Determine the [x, y] coordinate at the center of the cell enclosing the given text.  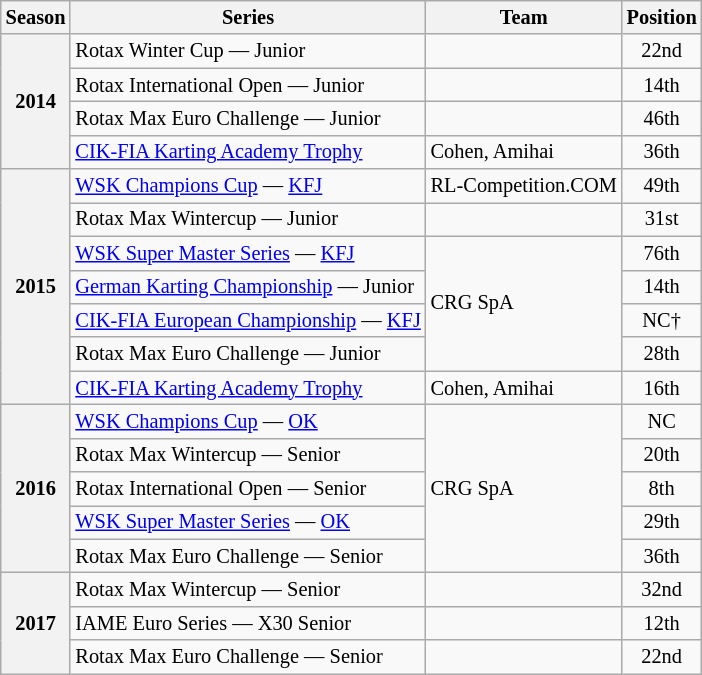
RL-Competition.COM [524, 186]
WSK Super Master Series — OK [248, 522]
Season [36, 17]
WSK Champions Cup — OK [248, 421]
28th [662, 354]
20th [662, 455]
46th [662, 118]
NC† [662, 320]
Series [248, 17]
Position [662, 17]
German Karting Championship — Junior [248, 287]
12th [662, 623]
Rotax Winter Cup — Junior [248, 51]
Team [524, 17]
WSK Super Master Series — KFJ [248, 253]
WSK Champions Cup — KFJ [248, 186]
32nd [662, 589]
CIK-FIA European Championship — KFJ [248, 320]
16th [662, 388]
31st [662, 219]
Rotax International Open — Junior [248, 85]
8th [662, 489]
Rotax International Open — Senior [248, 489]
2015 [36, 287]
2017 [36, 622]
49th [662, 186]
2016 [36, 488]
NC [662, 421]
29th [662, 522]
2014 [36, 102]
IAME Euro Series — X30 Senior [248, 623]
Rotax Max Wintercup — Junior [248, 219]
76th [662, 253]
